For the text-containing cell, return its midpoint in [X, Y] coordinate format. 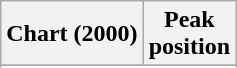
Peak position [189, 34]
Chart (2000) [72, 34]
